Locate the cell with the specified text and output its (X, Y) center coordinate. 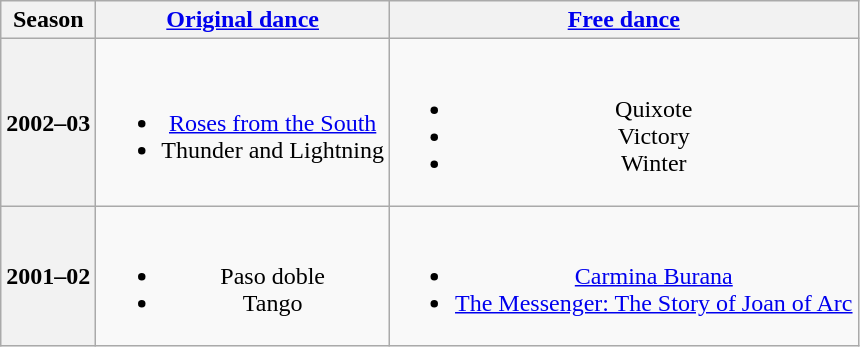
2002–03 (48, 122)
Roses from the South Thunder and Lightning (243, 122)
Original dance (243, 20)
Carmina Burana The Messenger: The Story of Joan of Arc (624, 276)
2001–02 (48, 276)
Paso dobleTango (243, 276)
Quixote Victory Winter (624, 122)
Free dance (624, 20)
Season (48, 20)
